Output the [x, y] coordinate of the center of the cell containing the given text.  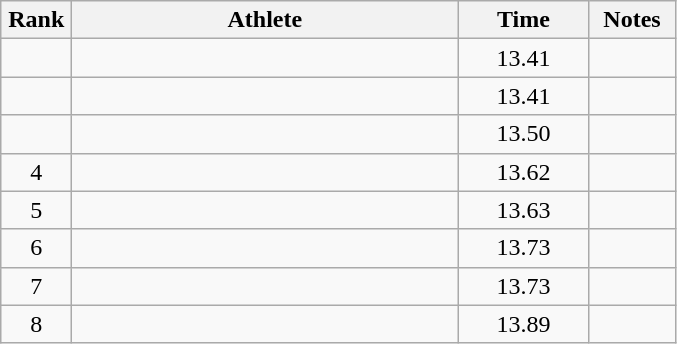
7 [36, 286]
13.50 [524, 134]
13.89 [524, 324]
Notes [632, 20]
8 [36, 324]
13.62 [524, 172]
Rank [36, 20]
Athlete [265, 20]
6 [36, 248]
4 [36, 172]
Time [524, 20]
5 [36, 210]
13.63 [524, 210]
